Capture the cell that displays the provided text and extract its [X, Y] central coordinate. 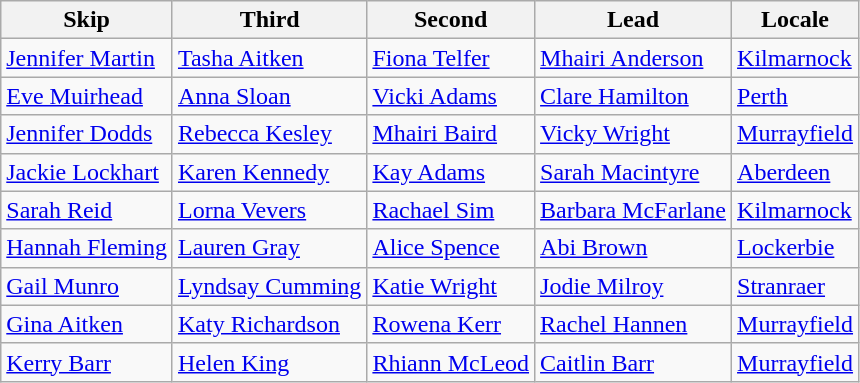
Rowena Kerr [451, 324]
Locale [796, 20]
Gina Aitken [87, 324]
Caitlin Barr [634, 362]
Lockerbie [796, 248]
Katie Wright [451, 286]
Rhiann McLeod [451, 362]
Jennifer Dodds [87, 134]
Helen King [269, 362]
Lead [634, 20]
Hannah Fleming [87, 248]
Jodie Milroy [634, 286]
Kerry Barr [87, 362]
Jennifer Martin [87, 58]
Clare Hamilton [634, 96]
Fiona Telfer [451, 58]
Katy Richardson [269, 324]
Sarah Macintyre [634, 172]
Vicky Wright [634, 134]
Barbara McFarlane [634, 210]
Anna Sloan [269, 96]
Jackie Lockhart [87, 172]
Rachel Hannen [634, 324]
Rebecca Kesley [269, 134]
Mhairi Baird [451, 134]
Stranraer [796, 286]
Karen Kennedy [269, 172]
Lyndsay Cumming [269, 286]
Aberdeen [796, 172]
Eve Muirhead [87, 96]
Vicki Adams [451, 96]
Alice Spence [451, 248]
Kay Adams [451, 172]
Lauren Gray [269, 248]
Perth [796, 96]
Second [451, 20]
Skip [87, 20]
Third [269, 20]
Gail Munro [87, 286]
Lorna Vevers [269, 210]
Rachael Sim [451, 210]
Sarah Reid [87, 210]
Abi Brown [634, 248]
Tasha Aitken [269, 58]
Mhairi Anderson [634, 58]
